Determine the (x, y) coordinate at the center of the cell enclosing the given text.  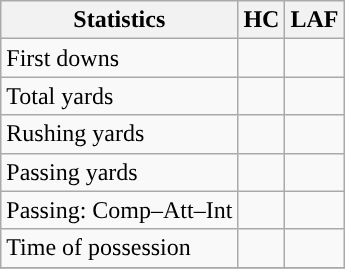
Statistics (120, 20)
HC (262, 20)
Passing: Comp–Att–Int (120, 210)
Time of possession (120, 248)
LAF (314, 20)
Rushing yards (120, 134)
Passing yards (120, 172)
First downs (120, 58)
Total yards (120, 96)
